Pinpoint the cell where the given text exists, returning its (x, y) midpoint coordinate. 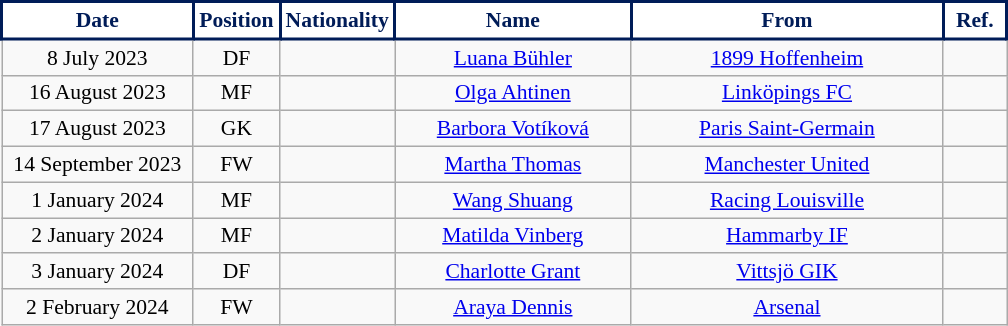
Matilda Vinberg (514, 236)
Luana Bühler (514, 57)
Vittsjö GIK (787, 272)
Martha Thomas (514, 165)
2 January 2024 (98, 236)
Position (236, 20)
1899 Hoffenheim (787, 57)
14 September 2023 (98, 165)
1 January 2024 (98, 200)
8 July 2023 (98, 57)
Racing Louisville (787, 200)
2 February 2024 (98, 307)
Manchester United (787, 165)
3 January 2024 (98, 272)
Barbora Votíková (514, 129)
16 August 2023 (98, 93)
Arsenal (787, 307)
Hammarby IF (787, 236)
Date (98, 20)
GK (236, 129)
Linköpings FC (787, 93)
Paris Saint-Germain (787, 129)
Ref. (975, 20)
Nationality (338, 20)
Charlotte Grant (514, 272)
Olga Ahtinen (514, 93)
Wang Shuang (514, 200)
From (787, 20)
17 August 2023 (98, 129)
Name (514, 20)
Araya Dennis (514, 307)
